Determine the (x, y) coordinate at the center of the cell enclosing the given text.  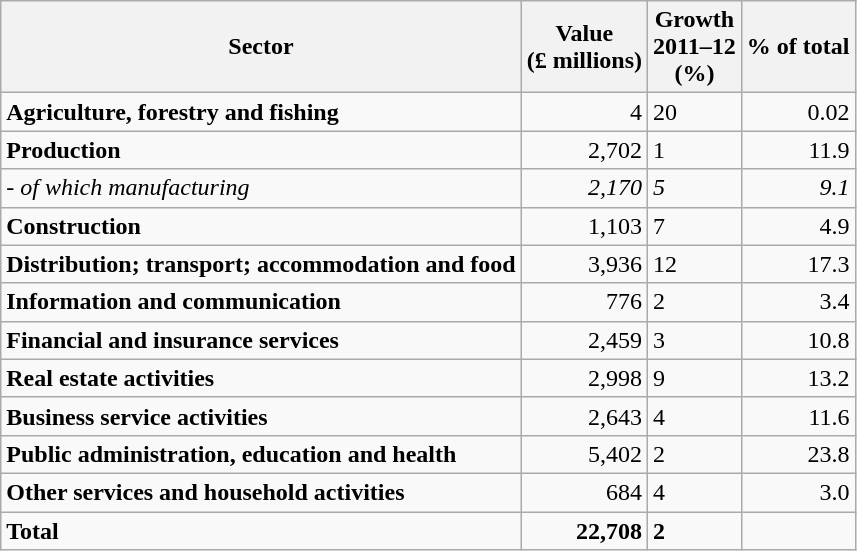
2,702 (584, 150)
5 (695, 188)
Sector (261, 47)
2,998 (584, 378)
Production (261, 150)
11.6 (798, 416)
3.0 (798, 492)
776 (584, 302)
Business service activities (261, 416)
Financial and insurance services (261, 340)
Value (£ millions) (584, 47)
9.1 (798, 188)
3,936 (584, 264)
11.9 (798, 150)
4.9 (798, 226)
Construction (261, 226)
- of which manufacturing (261, 188)
13.2 (798, 378)
3 (695, 340)
12 (695, 264)
7 (695, 226)
Other services and household activities (261, 492)
684 (584, 492)
Public administration, education and health (261, 454)
1 (695, 150)
Information and communication (261, 302)
5,402 (584, 454)
3.4 (798, 302)
Total (261, 531)
Growth 2011–12(%) (695, 47)
0.02 (798, 112)
Agriculture, forestry and fishing (261, 112)
2,643 (584, 416)
Real estate activities (261, 378)
9 (695, 378)
2,170 (584, 188)
17.3 (798, 264)
22,708 (584, 531)
20 (695, 112)
1,103 (584, 226)
10.8 (798, 340)
2,459 (584, 340)
% of total (798, 47)
23.8 (798, 454)
Distribution; transport; accommodation and food (261, 264)
